Search for the cell housing the specified text and yield its [x, y] center coordinate. 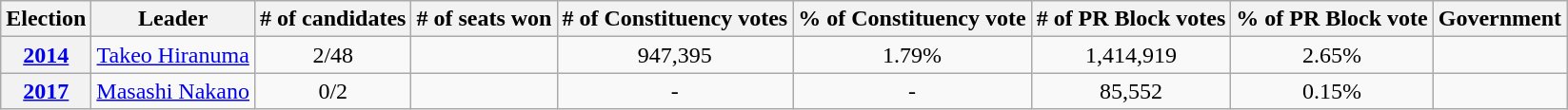
0.15% [1332, 91]
Leader [173, 19]
1,414,919 [1131, 55]
# of candidates [333, 19]
0/2 [333, 91]
2017 [46, 91]
% of PR Block vote [1332, 19]
% of Constituency vote [912, 19]
947,395 [675, 55]
2014 [46, 55]
2/48 [333, 55]
2.65% [1332, 55]
# of Constituency votes [675, 19]
# of PR Block votes [1131, 19]
1.79% [912, 55]
85,552 [1131, 91]
Takeo Hiranuma [173, 55]
# of seats won [484, 19]
Government [1499, 19]
Masashi Nakano [173, 91]
Election [46, 19]
